Extract the [x, y] coordinate from the center of the cell holding the provided text.  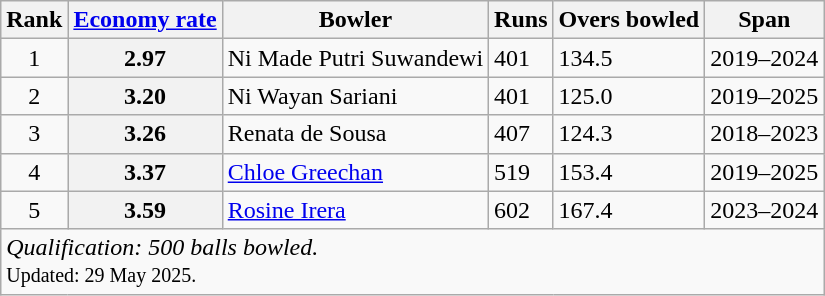
124.3 [629, 134]
Runs [521, 20]
Renata de Sousa [355, 134]
2023–2024 [764, 210]
Rosine Irera [355, 210]
Qualification: 500 balls bowled.Updated: 29 May 2025. [412, 262]
1 [34, 58]
Chloe Greechan [355, 172]
Bowler [355, 20]
3.37 [145, 172]
4 [34, 172]
Ni Wayan Sariani [355, 96]
3 [34, 134]
3.26 [145, 134]
Span [764, 20]
Overs bowled [629, 20]
3.20 [145, 96]
Rank [34, 20]
134.5 [629, 58]
407 [521, 134]
2.97 [145, 58]
167.4 [629, 210]
3.59 [145, 210]
5 [34, 210]
2 [34, 96]
602 [521, 210]
2018–2023 [764, 134]
2019–2024 [764, 58]
519 [521, 172]
Ni Made Putri Suwandewi [355, 58]
153.4 [629, 172]
Economy rate [145, 20]
125.0 [629, 96]
